Detect which cell encompasses the target text, then output its (x, y) center coordinate. 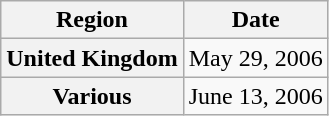
Region (92, 20)
United Kingdom (92, 58)
June 13, 2006 (256, 96)
May 29, 2006 (256, 58)
Various (92, 96)
Date (256, 20)
